Find where the given text appears and provide that cell's center as (X, Y) coordinate. 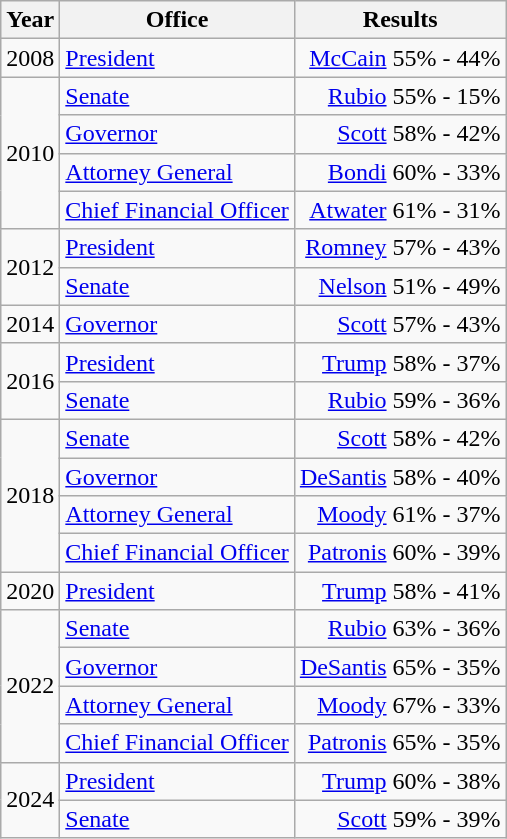
Scott 59% - 39% (400, 819)
Atwater 61% - 31% (400, 210)
McCain 55% - 44% (400, 58)
2018 (30, 495)
Romney 57% - 43% (400, 248)
Nelson 51% - 49% (400, 286)
2012 (30, 267)
2008 (30, 58)
Office (178, 20)
2022 (30, 686)
Rubio 59% - 36% (400, 400)
Bondi 60% - 33% (400, 172)
2024 (30, 800)
Results (400, 20)
Patronis 65% - 35% (400, 743)
Rubio 55% - 15% (400, 96)
Rubio 63% - 36% (400, 629)
Year (30, 20)
Moody 61% - 37% (400, 515)
Trump 58% - 41% (400, 591)
DeSantis 65% - 35% (400, 667)
Moody 67% - 33% (400, 705)
2010 (30, 153)
2014 (30, 324)
Scott 57% - 43% (400, 324)
2016 (30, 381)
DeSantis 58% - 40% (400, 477)
Trump 60% - 38% (400, 781)
2020 (30, 591)
Trump 58% - 37% (400, 362)
Patronis 60% - 39% (400, 553)
